Locate the cell with the specified text and output its [x, y] center coordinate. 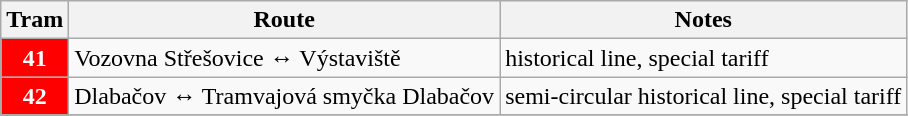
semi-circular historical line, special tariff [704, 96]
42 [35, 96]
historical line, special tariff [704, 58]
Vozovna Střešovice ↔ Výstaviště [284, 58]
Tram [35, 20]
41 [35, 58]
Notes [704, 20]
Route [284, 20]
Dlabačov ↔ Tramvajová smyčka Dlabačov [284, 96]
